From the cell containing the given text, extract its center point as [x, y] coordinate. 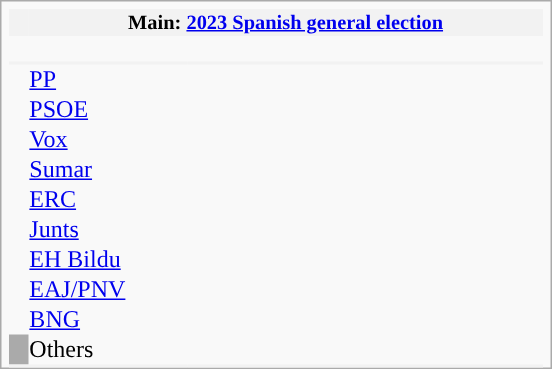
Main: 2023 Spanish general election [286, 22]
ERC [108, 200]
EAJ/PNV [108, 290]
PP [108, 80]
Sumar [108, 170]
Junts [108, 230]
EH Bildu [108, 260]
BNG [108, 320]
PSOE [108, 110]
Others [108, 350]
Vox [108, 140]
